Detect which cell encompasses the target text, then output its [X, Y] center coordinate. 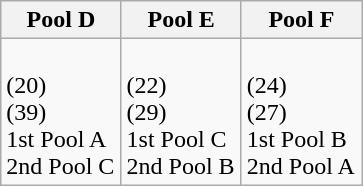
(22) (29) 1st Pool C 2nd Pool B [181, 112]
Pool F [301, 20]
Pool E [181, 20]
(20) (39) 1st Pool A 2nd Pool C [61, 112]
Pool D [61, 20]
(24) (27) 1st Pool B 2nd Pool A [301, 112]
